Extract the (X, Y) coordinate from the center of the cell holding the provided text.  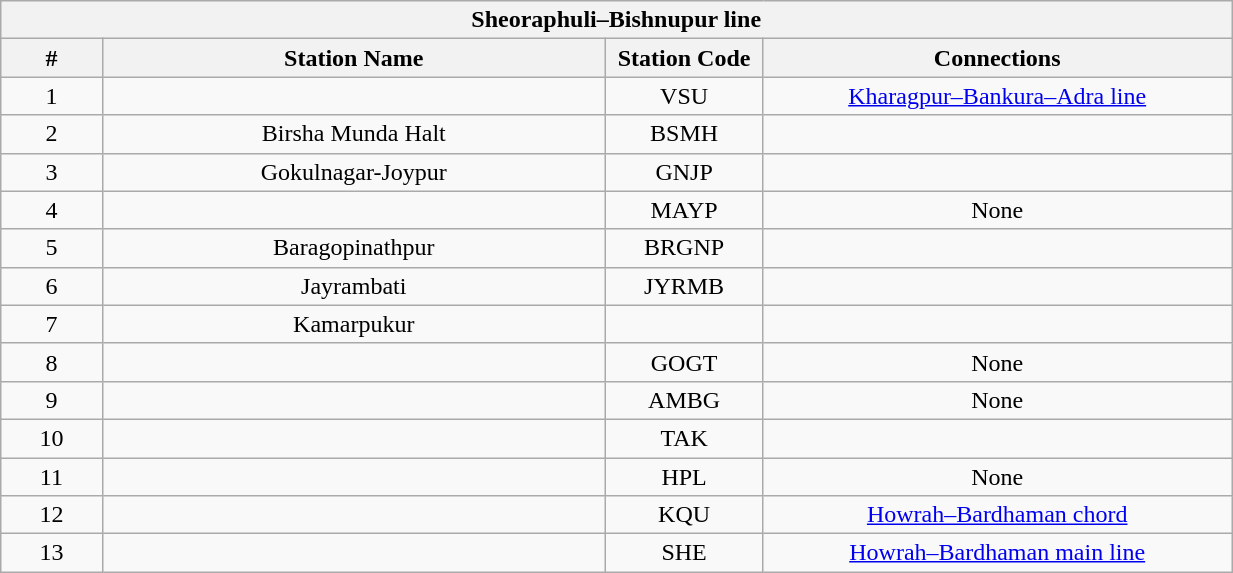
MAYP (684, 210)
SHE (684, 553)
Kharagpur–Bankura–Adra line (998, 96)
# (52, 58)
BSMH (684, 134)
7 (52, 324)
HPL (684, 477)
Kamarpukur (354, 324)
JYRMB (684, 286)
Station Code (684, 58)
KQU (684, 515)
4 (52, 210)
GOGT (684, 362)
BRGNP (684, 248)
AMBG (684, 400)
3 (52, 172)
6 (52, 286)
12 (52, 515)
Howrah–Bardhaman main line (998, 553)
Baragopinathpur (354, 248)
VSU (684, 96)
Sheoraphuli–Bishnupur line (616, 20)
Howrah–Bardhaman chord (998, 515)
GNJP (684, 172)
Jayrambati (354, 286)
2 (52, 134)
Gokulnagar-Joypur (354, 172)
Station Name (354, 58)
Connections (998, 58)
10 (52, 438)
9 (52, 400)
1 (52, 96)
11 (52, 477)
Birsha Munda Halt (354, 134)
8 (52, 362)
5 (52, 248)
13 (52, 553)
TAK (684, 438)
